Output the [X, Y] coordinate of the center of the cell containing the given text.  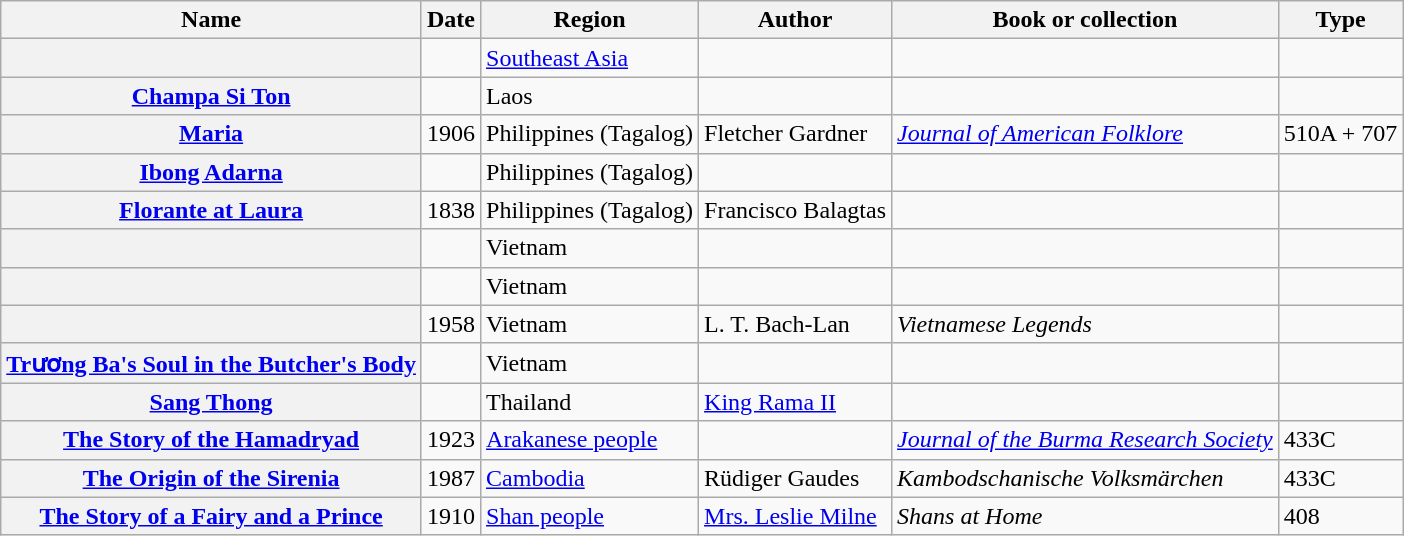
Vietnamese Legends [1086, 324]
Arakanese people [590, 440]
The Origin of the Sirenia [212, 478]
The Story of the Hamadryad [212, 440]
Thailand [590, 402]
L. T. Bach-Lan [796, 324]
Kambodschanische Volksmärchen [1086, 478]
Region [590, 20]
Cambodia [590, 478]
Author [796, 20]
1923 [450, 440]
Type [1340, 20]
Name [212, 20]
The Story of a Fairy and a Prince [212, 516]
Mrs. Leslie Milne [796, 516]
408 [1340, 516]
Journal of American Folklore [1086, 134]
1906 [450, 134]
Laos [590, 96]
Shan people [590, 516]
510A + 707 [1340, 134]
Southeast Asia [590, 58]
Maria [212, 134]
Sang Thong [212, 402]
Florante at Laura [212, 210]
Ibong Adarna [212, 172]
Trương Ba's Soul in the Butcher's Body [212, 363]
Shans at Home [1086, 516]
1987 [450, 478]
1958 [450, 324]
1910 [450, 516]
1838 [450, 210]
Rüdiger Gaudes [796, 478]
Date [450, 20]
King Rama II [796, 402]
Fletcher Gardner [796, 134]
Francisco Balagtas [796, 210]
Journal of the Burma Research Society [1086, 440]
Book or collection [1086, 20]
Champa Si Ton [212, 96]
